Extract the [X, Y] coordinate from the center of the cell holding the provided text.  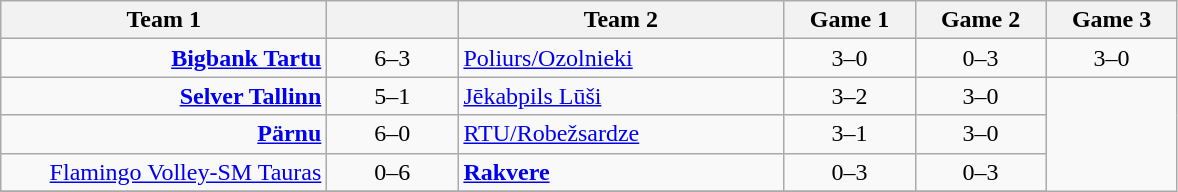
3–2 [850, 96]
0–6 [392, 172]
5–1 [392, 96]
6–0 [392, 134]
RTU/Robežsardze [621, 134]
Poliurs/Ozolnieki [621, 58]
Game 1 [850, 20]
Rakvere [621, 172]
Game 2 [980, 20]
6–3 [392, 58]
Pärnu [164, 134]
Selver Tallinn [164, 96]
Team 1 [164, 20]
3–1 [850, 134]
Game 3 [1112, 20]
Team 2 [621, 20]
Bigbank Tartu [164, 58]
Flamingo Volley-SM Tauras [164, 172]
Jēkabpils Lūši [621, 96]
